Identify which cell holds the provided text, then report its [x, y] central coordinate. 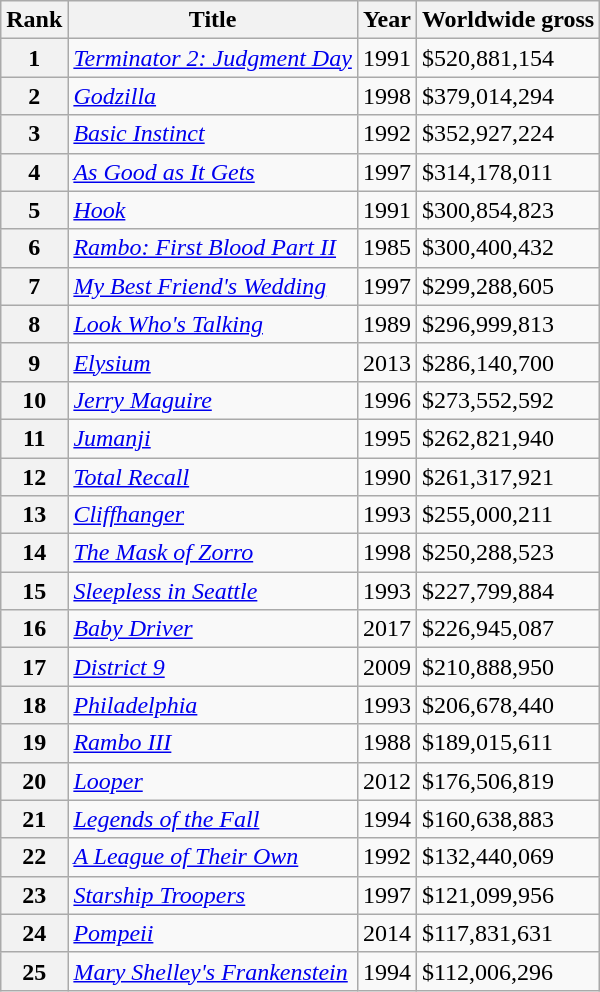
19 [34, 743]
9 [34, 362]
23 [34, 895]
10 [34, 400]
$314,178,011 [508, 172]
$189,015,611 [508, 743]
1995 [386, 438]
A League of Their Own [213, 857]
22 [34, 857]
2009 [386, 667]
21 [34, 819]
Sleepless in Seattle [213, 591]
25 [34, 971]
Baby Driver [213, 629]
Rank [34, 20]
4 [34, 172]
$121,099,956 [508, 895]
Hook [213, 210]
$300,400,432 [508, 248]
Worldwide gross [508, 20]
7 [34, 286]
$117,831,631 [508, 933]
$160,638,883 [508, 819]
My Best Friend's Wedding [213, 286]
$210,888,950 [508, 667]
$286,140,700 [508, 362]
12 [34, 477]
$262,821,940 [508, 438]
District 9 [213, 667]
Pompeii [213, 933]
Basic Instinct [213, 134]
14 [34, 553]
Total Recall [213, 477]
$299,288,605 [508, 286]
$352,927,224 [508, 134]
As Good as It Gets [213, 172]
$250,288,523 [508, 553]
6 [34, 248]
11 [34, 438]
15 [34, 591]
Starship Troopers [213, 895]
Philadelphia [213, 705]
1989 [386, 324]
$132,440,069 [508, 857]
2 [34, 96]
$112,006,296 [508, 971]
17 [34, 667]
Title [213, 20]
Terminator 2: Judgment Day [213, 58]
The Mask of Zorro [213, 553]
Godzilla [213, 96]
$296,999,813 [508, 324]
5 [34, 210]
$226,945,087 [508, 629]
Look Who's Talking [213, 324]
Year [386, 20]
1988 [386, 743]
$227,799,884 [508, 591]
$379,014,294 [508, 96]
2017 [386, 629]
2012 [386, 781]
$176,506,819 [508, 781]
24 [34, 933]
1 [34, 58]
Rambo III [213, 743]
$206,678,440 [508, 705]
$273,552,592 [508, 400]
1990 [386, 477]
Legends of the Fall [213, 819]
$261,317,921 [508, 477]
$520,881,154 [508, 58]
16 [34, 629]
18 [34, 705]
1996 [386, 400]
Cliffhanger [213, 515]
13 [34, 515]
20 [34, 781]
Looper [213, 781]
Elysium [213, 362]
$255,000,211 [508, 515]
2013 [386, 362]
3 [34, 134]
Rambo: First Blood Part II [213, 248]
$300,854,823 [508, 210]
8 [34, 324]
1985 [386, 248]
Jumanji [213, 438]
2014 [386, 933]
Mary Shelley's Frankenstein [213, 971]
Jerry Maguire [213, 400]
